Locate the cell with the specified text and output its [x, y] center coordinate. 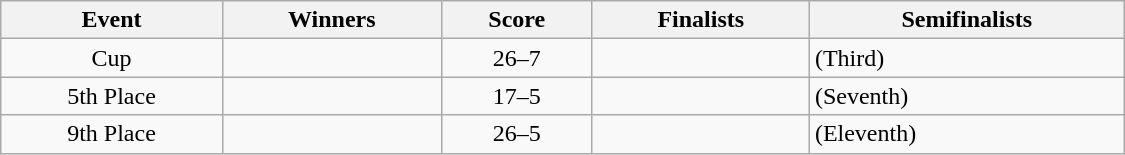
(Eleventh) [966, 134]
Finalists [700, 20]
17–5 [516, 96]
Event [112, 20]
Score [516, 20]
5th Place [112, 96]
Semifinalists [966, 20]
Winners [332, 20]
(Seventh) [966, 96]
Cup [112, 58]
9th Place [112, 134]
26–7 [516, 58]
26–5 [516, 134]
(Third) [966, 58]
